Return the [X, Y] coordinate for the center point of the cell that contains the specified text.  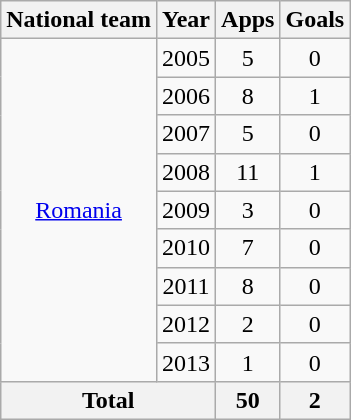
Apps [248, 20]
2008 [186, 172]
3 [248, 210]
Romania [79, 210]
Total [108, 400]
2006 [186, 96]
2011 [186, 286]
50 [248, 400]
2013 [186, 362]
2009 [186, 210]
Year [186, 20]
2005 [186, 58]
2012 [186, 324]
2010 [186, 248]
National team [79, 20]
7 [248, 248]
2007 [186, 134]
11 [248, 172]
Goals [315, 20]
